Return (X, Y) of the center of cell containing provided text 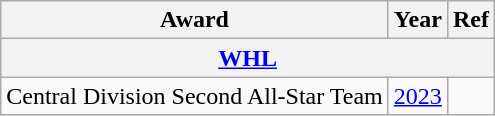
Central Division Second All-Star Team (195, 96)
Ref (470, 20)
Year (418, 20)
WHL (248, 58)
Award (195, 20)
2023 (418, 96)
